Output the [X, Y] coordinate of the center of the cell containing the given text.  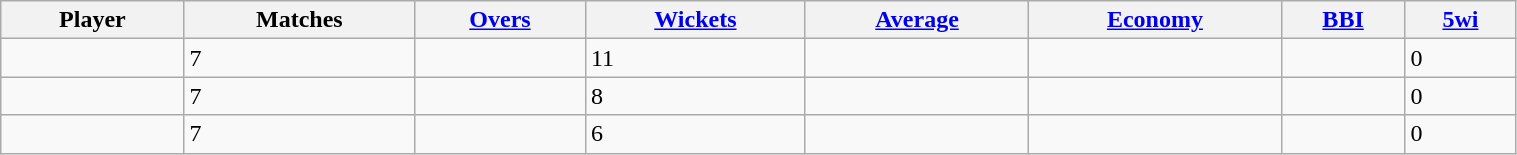
BBI [1343, 20]
Overs [500, 20]
6 [695, 134]
5wi [1460, 20]
11 [695, 58]
Wickets [695, 20]
Average [916, 20]
Economy [1156, 20]
8 [695, 96]
Player [92, 20]
Matches [300, 20]
